Capture the cell that displays the provided text and extract its (X, Y) central coordinate. 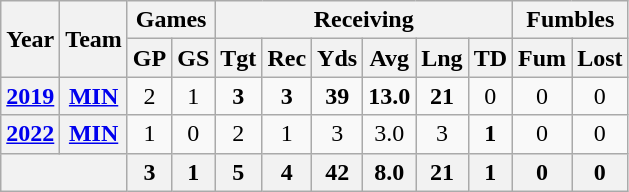
2022 (30, 134)
Tgt (238, 58)
Fumbles (570, 20)
Rec (287, 58)
8.0 (390, 172)
Avg (390, 58)
42 (338, 172)
39 (338, 96)
Games (170, 20)
Lost (600, 58)
5 (238, 172)
Lng (442, 58)
Yds (338, 58)
2019 (30, 96)
13.0 (390, 96)
Receiving (364, 20)
Year (30, 39)
GP (149, 58)
GS (194, 58)
Team (94, 39)
4 (287, 172)
Fum (542, 58)
3.0 (390, 134)
TD (490, 58)
